Capture the cell that displays the provided text and extract its (X, Y) central coordinate. 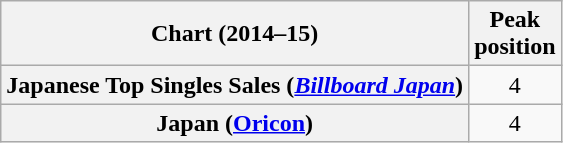
Chart (2014–15) (235, 34)
Japan (Oricon) (235, 123)
Japanese Top Singles Sales (Billboard Japan) (235, 85)
Peakposition (515, 34)
